Locate the cell with the specified text and output its (x, y) center coordinate. 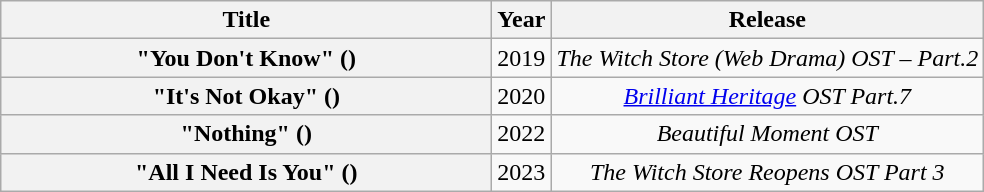
2020 (522, 96)
2019 (522, 58)
The Witch Store Reopens OST Part 3 (768, 172)
"It's Not Okay" () (246, 96)
The Witch Store (Web Drama) OST – Part.2 (768, 58)
"You Don't Know" () (246, 58)
"Nothing" () (246, 134)
Year (522, 20)
Release (768, 20)
2023 (522, 172)
2022 (522, 134)
Title (246, 20)
"All I Need Is You" () (246, 172)
Beautiful Moment OST (768, 134)
Brilliant Heritage OST Part.7 (768, 96)
